From the cell containing the given text, extract its center point as (X, Y) coordinate. 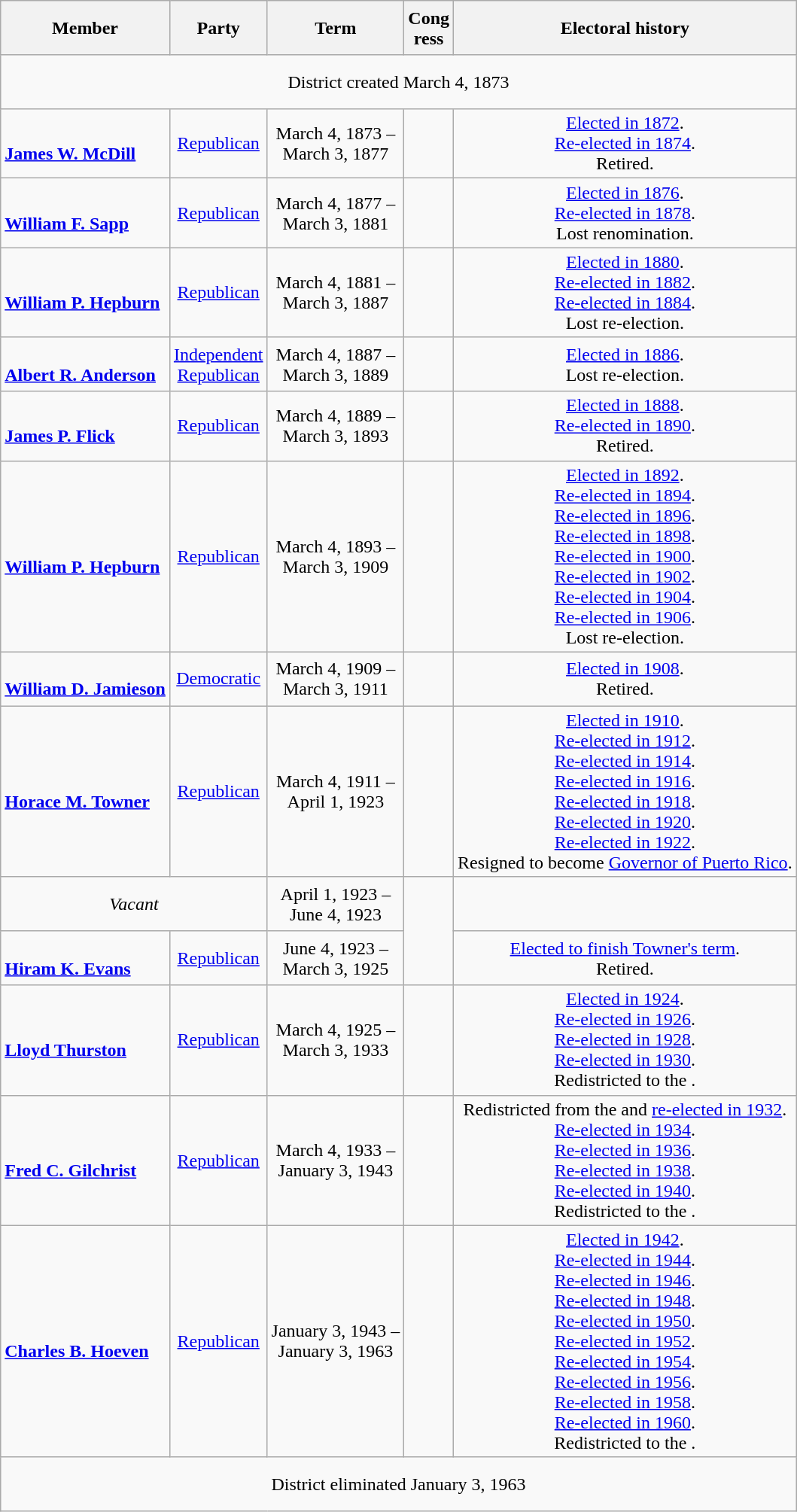
March 4, 1889 –March 3, 1893 (336, 426)
Redistricted from the and re-elected in 1932.Re-elected in 1934.Re-elected in 1936.Re-elected in 1938.Re-elected in 1940.Redistricted to the . (625, 1161)
April 1, 1923 –June 4, 1923 (336, 904)
March 4, 1881 –March 3, 1887 (336, 292)
Horace M. Towner (86, 792)
Elected to finish Towner's term.Retired. (625, 958)
District created March 4, 1873 (399, 82)
Elected in 1888.Re-elected in 1890.Retired. (625, 426)
March 4, 1893 –March 3, 1909 (336, 556)
March 4, 1911 –April 1, 1923 (336, 792)
March 4, 1877 –March 3, 1881 (336, 213)
William F. Sapp (86, 213)
March 4, 1933 –January 3, 1943 (336, 1161)
James W. McDill (86, 144)
Elected in 1908.Retired. (625, 679)
Charles B. Hoeven (86, 1341)
Party (218, 28)
James P. Flick (86, 426)
IndependentRepublican (218, 364)
Albert R. Anderson (86, 364)
March 4, 1887 –March 3, 1889 (336, 364)
Elected in 1872.Re-elected in 1874.Retired. (625, 144)
William D. Jamieson (86, 679)
Elected in 1880.Re-elected in 1882.Re-elected in 1884.Lost re-election. (625, 292)
Elected in 1886.Lost re-election. (625, 364)
March 4, 1909 –March 3, 1911 (336, 679)
June 4, 1923 –March 3, 1925 (336, 958)
Vacant (134, 904)
Hiram K. Evans (86, 958)
Term (336, 28)
Member (86, 28)
Elected in 1876.Re-elected in 1878.Lost renomination. (625, 213)
Democratic (218, 679)
March 4, 1925 –March 3, 1933 (336, 1040)
January 3, 1943 –January 3, 1963 (336, 1341)
Congress (429, 28)
Electoral history (625, 28)
Fred C. Gilchrist (86, 1161)
District eliminated January 3, 1963 (399, 1484)
Lloyd Thurston (86, 1040)
Elected in 1924.Re-elected in 1926.Re-elected in 1928.Re-elected in 1930.Redistricted to the . (625, 1040)
March 4, 1873 –March 3, 1877 (336, 144)
